Provide the (x, y) coordinate of the cell's center where the given text is located.  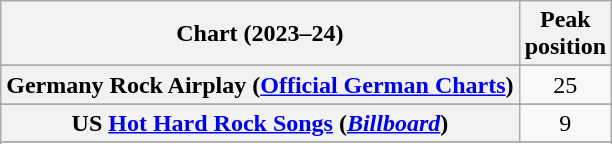
Germany Rock Airplay (Official German Charts) (260, 85)
25 (565, 85)
US Hot Hard Rock Songs (Billboard) (260, 123)
Chart (2023–24) (260, 34)
Peakposition (565, 34)
9 (565, 123)
